Return [x, y] of the center of cell containing provided text 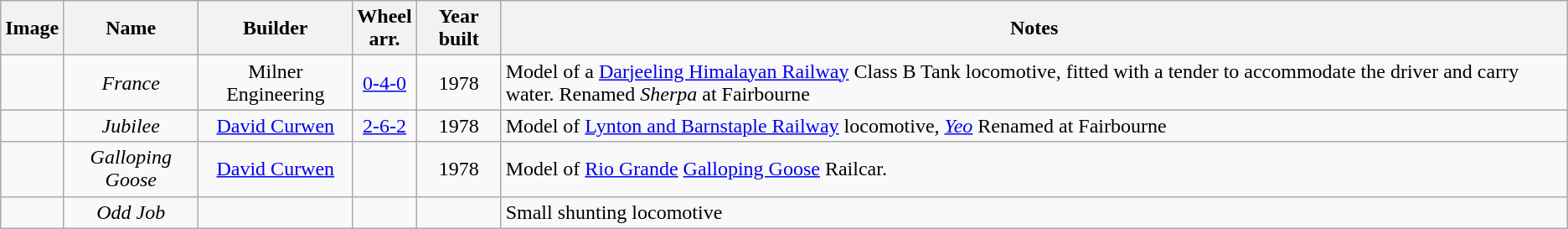
Year built [459, 29]
Notes [1034, 29]
Odd Job [131, 212]
Name [131, 29]
Model of Rio Grande Galloping Goose Railcar. [1034, 169]
France [131, 82]
0-4-0 [384, 82]
Jubilee [131, 126]
Galloping Goose [131, 169]
Model of Lynton and Barnstaple Railway locomotive, Yeo Renamed at Fairbourne [1034, 126]
2-6-2 [384, 126]
Wheel arr. [384, 29]
Builder [276, 29]
Image [32, 29]
Small shunting locomotive [1034, 212]
Milner Engineering [276, 82]
